Identify which cell holds the provided text, then report its (X, Y) central coordinate. 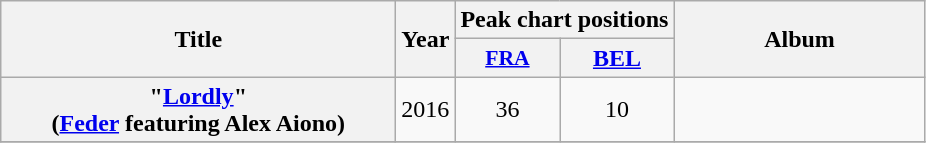
36 (508, 110)
BEL (617, 58)
10 (617, 110)
FRA (508, 58)
Peak chart positions (564, 20)
2016 (426, 110)
Year (426, 39)
"Lordly"(Feder featuring Alex Aiono) (198, 110)
Title (198, 39)
Album (800, 39)
